Locate the cell with the specified text and output its (x, y) center coordinate. 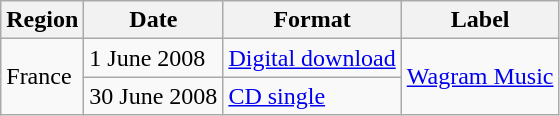
1 June 2008 (154, 58)
30 June 2008 (154, 96)
Label (480, 20)
France (42, 77)
Date (154, 20)
CD single (312, 96)
Format (312, 20)
Wagram Music (480, 77)
Digital download (312, 58)
Region (42, 20)
